From the cell containing the given text, extract its center point as [X, Y] coordinate. 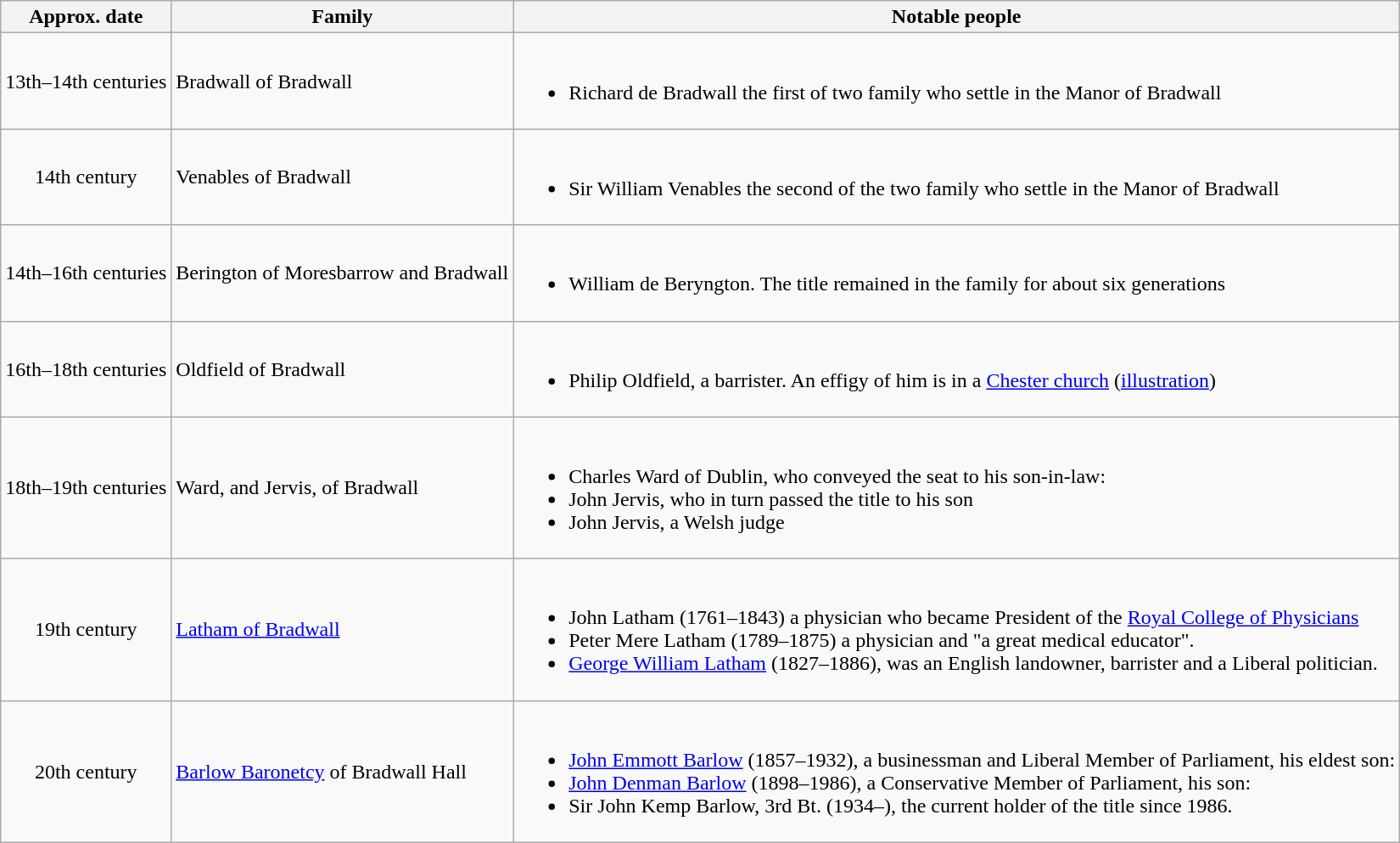
Venables of Bradwall [343, 177]
Charles Ward of Dublin, who conveyed the seat to his son-in-law:John Jervis, who in turn passed the title to his sonJohn Jervis, a Welsh judge [957, 487]
William de Beryngton. The title remained in the family for about six generations [957, 273]
Sir William Venables the second of the two family who settle in the Manor of Bradwall [957, 177]
14th–16th centuries [87, 273]
Approx. date [87, 17]
Latham of Bradwall [343, 630]
18th–19th centuries [87, 487]
Notable people [957, 17]
14th century [87, 177]
Barlow Baronetcy of Bradwall Hall [343, 771]
Bradwall of Bradwall [343, 81]
Berington of Moresbarrow and Bradwall [343, 273]
Philip Oldfield, a barrister. An effigy of him is in a Chester church (illustration) [957, 368]
Oldfield of Bradwall [343, 368]
Ward, and Jervis, of Bradwall [343, 487]
Family [343, 17]
16th–18th centuries [87, 368]
13th–14th centuries [87, 81]
20th century [87, 771]
Richard de Bradwall the first of two family who settle in the Manor of Bradwall [957, 81]
19th century [87, 630]
